Capture the cell that displays the provided text and extract its [x, y] central coordinate. 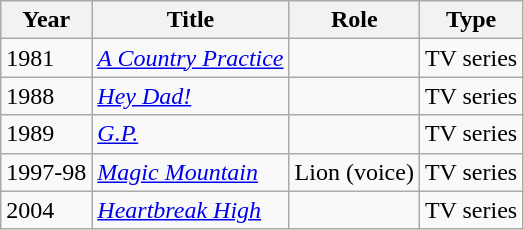
Role [354, 20]
Lion (voice) [354, 172]
Hey Dad! [190, 96]
Magic Mountain [190, 172]
A Country Practice [190, 58]
G.P. [190, 134]
Heartbreak High [190, 210]
Title [190, 20]
1988 [46, 96]
Year [46, 20]
1997-98 [46, 172]
2004 [46, 210]
Type [470, 20]
1981 [46, 58]
1989 [46, 134]
